Find where the given text appears and provide that cell's center as [x, y] coordinate. 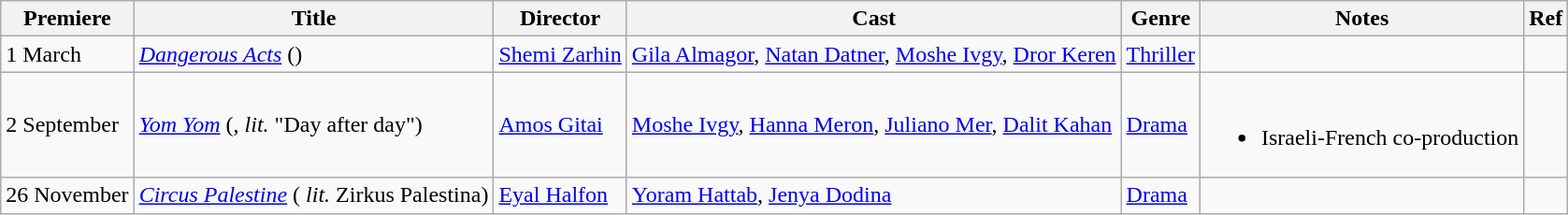
Gila Almagor, Natan Datner, Moshe Ivgy, Dror Keren [873, 54]
Moshe Ivgy, Hanna Meron, Juliano Mer, Dalit Kahan [873, 125]
Notes [1361, 19]
Thriller [1160, 54]
Ref [1546, 19]
1 March [67, 54]
Dangerous Acts () [314, 54]
2 September [67, 125]
Circus Palestine ( lit. Zirkus Palestina) [314, 195]
Yom Yom (, lit. "Day after day") [314, 125]
Yoram Hattab, Jenya Dodina [873, 195]
26 November [67, 195]
Shemi Zarhin [560, 54]
Amos Gitai [560, 125]
Title [314, 19]
Eyal Halfon [560, 195]
Israeli-French co-production [1361, 125]
Director [560, 19]
Cast [873, 19]
Genre [1160, 19]
Premiere [67, 19]
